Capture the cell that displays the provided text and extract its [X, Y] central coordinate. 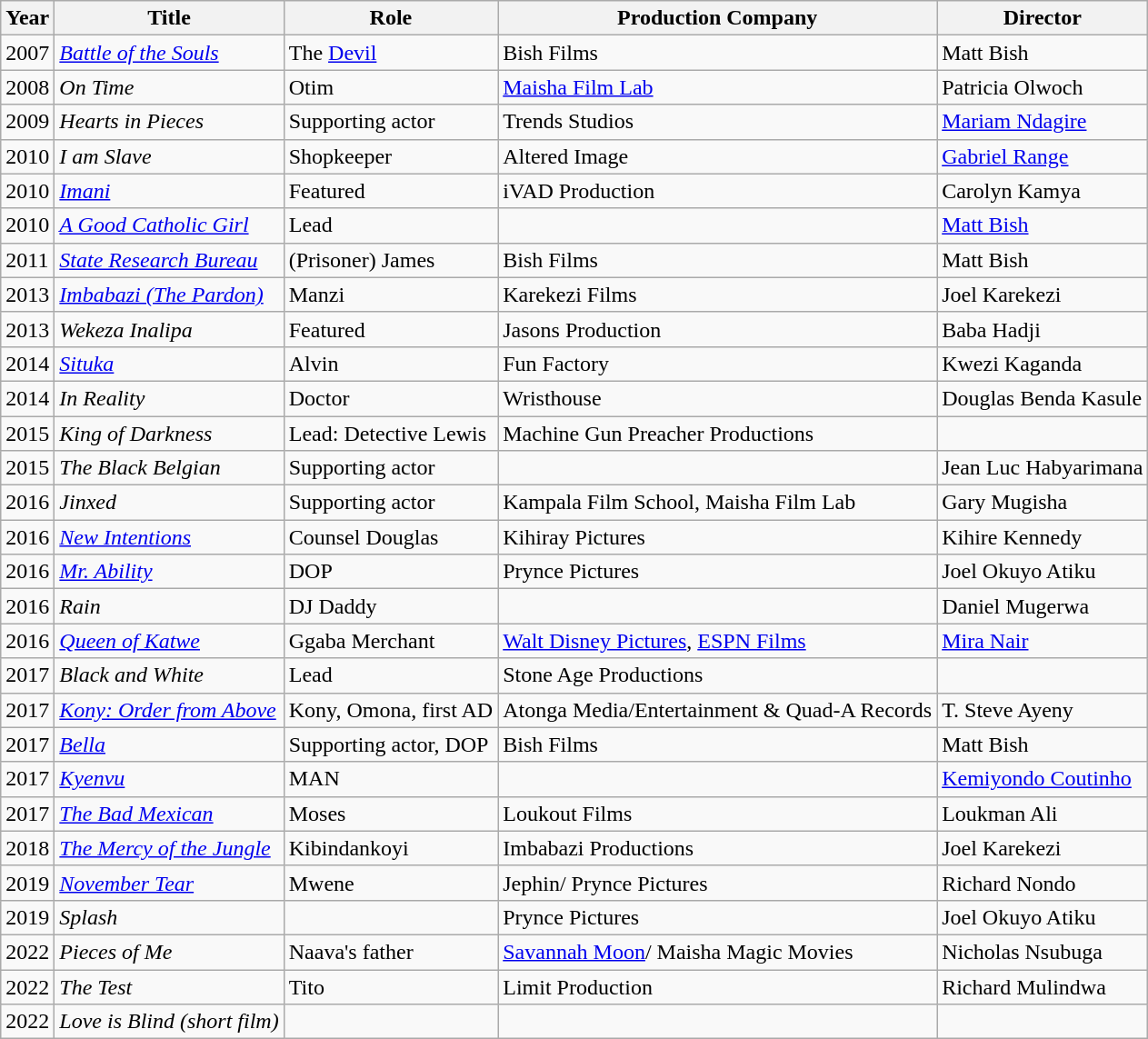
Douglas Benda Kasule [1043, 398]
Doctor [391, 398]
Atonga Media/Entertainment & Quad-A Records [718, 710]
Black and White [169, 675]
Altered Image [718, 156]
Kyenvu [169, 779]
Counsel Douglas [391, 537]
Moses [391, 814]
Limit Production [718, 986]
Kampala Film School, Maisha Film Lab [718, 503]
Maisha Film Lab [718, 87]
The Mercy of the Jungle [169, 848]
Kwezi Kaganda [1043, 364]
Kihiray Pictures [718, 537]
2018 [27, 848]
Year [27, 18]
Kibindankoyi [391, 848]
Title [169, 18]
Mwene [391, 883]
Love is Blind (short film) [169, 1022]
Role [391, 18]
Rain [169, 606]
Production Company [718, 18]
Walt Disney Pictures, ESPN Films [718, 641]
Gary Mugisha [1043, 503]
Stone Age Productions [718, 675]
DOP [391, 572]
Situka [169, 364]
I am Slave [169, 156]
Fun Factory [718, 364]
Kony, Omona, first AD [391, 710]
The Bad Mexican [169, 814]
Mr. Ability [169, 572]
(Prisoner) James [391, 260]
Naava's father [391, 952]
In Reality [169, 398]
November Tear [169, 883]
Hearts in Pieces [169, 122]
Nicholas Nsubuga [1043, 952]
Imani [169, 191]
Ggaba Merchant [391, 641]
Patricia Olwoch [1043, 87]
Mira Nair [1043, 641]
DJ Daddy [391, 606]
T. Steve Ayeny [1043, 710]
Machine Gun Preacher Productions [718, 434]
Otim [391, 87]
Manzi [391, 295]
Splash [169, 917]
Kony: Order from Above [169, 710]
Karekezi Films [718, 295]
King of Darkness [169, 434]
The Test [169, 986]
Loukout Films [718, 814]
Supporting actor, DOP [391, 744]
Baba Hadji [1043, 329]
Jephin/ Prynce Pictures [718, 883]
Wekeza Inalipa [169, 329]
Shopkeeper [391, 156]
A Good Catholic Girl [169, 225]
Battle of the Souls [169, 53]
2009 [27, 122]
Jasons Production [718, 329]
Queen of Katwe [169, 641]
On Time [169, 87]
Imbabazi (The Pardon) [169, 295]
Savannah Moon/ Maisha Magic Movies [718, 952]
Lead: Detective Lewis [391, 434]
The Devil [391, 53]
2008 [27, 87]
Gabriel Range [1043, 156]
Richard Nondo [1043, 883]
Jinxed [169, 503]
MAN [391, 779]
Wristhouse [718, 398]
Trends Studios [718, 122]
The Black Belgian [169, 468]
State Research Bureau [169, 260]
Loukman Ali [1043, 814]
Pieces of Me [169, 952]
Kemiyondo Coutinho [1043, 779]
iVAD Production [718, 191]
2011 [27, 260]
2007 [27, 53]
Daniel Mugerwa [1043, 606]
Richard Mulindwa [1043, 986]
Jean Luc Habyarimana [1043, 468]
Tito [391, 986]
Alvin [391, 364]
Carolyn Kamya [1043, 191]
New Intentions [169, 537]
Mariam Ndagire [1043, 122]
Director [1043, 18]
Kihire Kennedy [1043, 537]
Imbabazi Productions [718, 848]
Bella [169, 744]
